Detect which cell encompasses the target text, then output its (x, y) center coordinate. 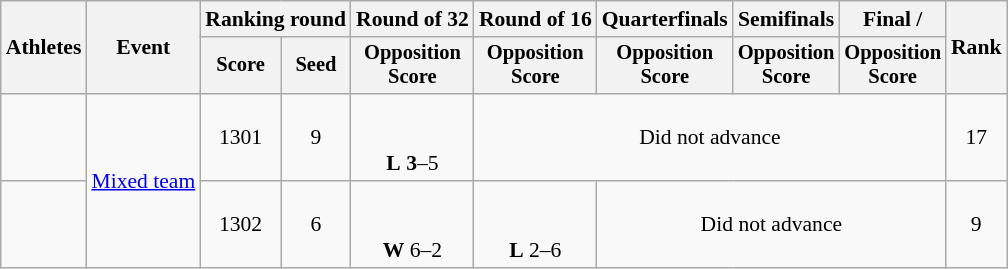
L 3–5 (412, 138)
Semifinals (786, 19)
Round of 16 (536, 19)
Seed (316, 66)
1301 (240, 138)
6 (316, 224)
Athletes (44, 48)
Score (240, 66)
Event (143, 48)
Ranking round (276, 19)
Mixed team (143, 180)
W 6–2 (412, 224)
1302 (240, 224)
Round of 32 (412, 19)
17 (976, 138)
Final / (892, 19)
Rank (976, 48)
L 2–6 (536, 224)
Quarterfinals (665, 19)
